Scan for the cell matching the given text and deliver its [x, y] coordinate at center. 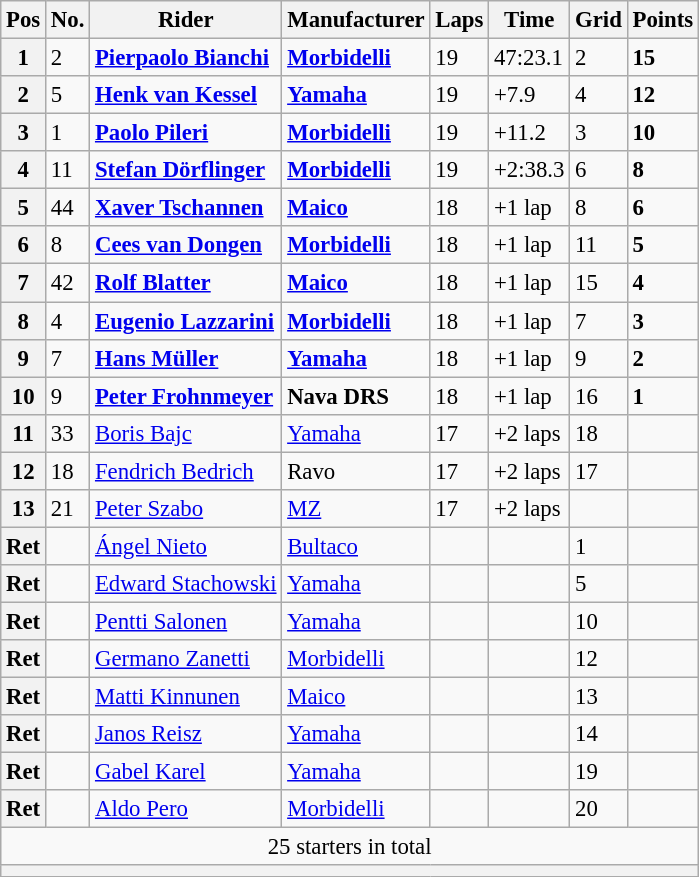
Xaver Tschannen [186, 208]
Peter Frohnmeyer [186, 396]
Time [530, 20]
33 [68, 433]
Ravo [356, 471]
Grid [598, 20]
44 [68, 208]
47:23.1 [530, 58]
Manufacturer [356, 20]
Edward Stachowski [186, 584]
25 starters in total [350, 847]
21 [68, 509]
Henk van Kessel [186, 95]
Stefan Dörflinger [186, 170]
+2:38.3 [530, 170]
16 [598, 396]
Eugenio Lazzarini [186, 321]
Bultaco [356, 546]
+11.2 [530, 133]
Hans Müller [186, 358]
Ángel Nieto [186, 546]
Matti Kinnunen [186, 697]
+7.9 [530, 95]
Rider [186, 20]
Peter Szabo [186, 509]
20 [598, 809]
Pierpaolo Bianchi [186, 58]
14 [598, 734]
Pentti Salonen [186, 621]
Rolf Blatter [186, 283]
Boris Bajc [186, 433]
Aldo Pero [186, 809]
Nava DRS [356, 396]
Paolo Pileri [186, 133]
No. [68, 20]
Laps [460, 20]
Pos [24, 20]
Points [662, 20]
Cees van Dongen [186, 245]
Gabel Karel [186, 772]
42 [68, 283]
Germano Zanetti [186, 659]
MZ [356, 509]
Fendrich Bedrich [186, 471]
Janos Reisz [186, 734]
